Locate the cell with the specified text and output its [X, Y] center coordinate. 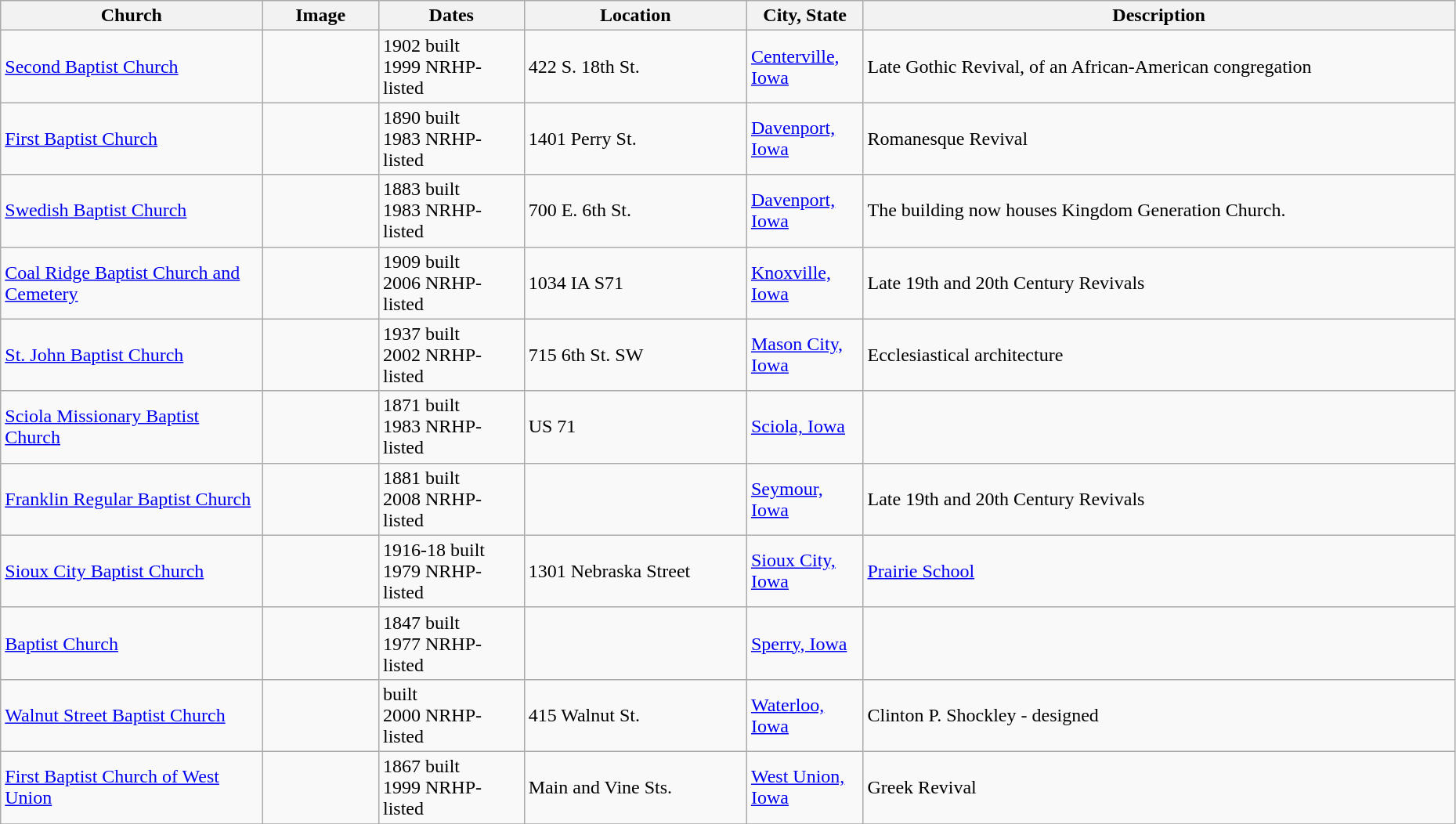
Waterloo, Iowa [805, 715]
The building now houses Kingdom Generation Church. [1159, 211]
Swedish Baptist Church [132, 211]
Sioux City, Iowa [805, 571]
Romanesque Revival [1159, 139]
Clinton P. Shockley - designed [1159, 715]
Ecclesiastical architecture [1159, 355]
Late Gothic Revival, of an African-American congregation [1159, 67]
1301 Nebraska Street [635, 571]
Greek Revival [1159, 787]
St. John Baptist Church [132, 355]
First Baptist Church [132, 139]
Walnut Street Baptist Church [132, 715]
Baptist Church [132, 643]
1916-18 built1979 NRHP-listed [451, 571]
1034 IA S71 [635, 283]
West Union, Iowa [805, 787]
Location [635, 16]
1847 built1977 NRHP-listed [451, 643]
Description [1159, 16]
715 6th St. SW [635, 355]
415 Walnut St. [635, 715]
Sciola Missionary Baptist Church [132, 427]
1867 built1999 NRHP-listed [451, 787]
1871 built1983 NRHP-listed [451, 427]
Main and Vine Sts. [635, 787]
700 E. 6th St. [635, 211]
Church [132, 16]
Franklin Regular Baptist Church [132, 499]
1909 built2006 NRHP-listed [451, 283]
Centerville, Iowa [805, 67]
Mason City, Iowa [805, 355]
1937 built2002 NRHP-listed [451, 355]
Sioux City Baptist Church [132, 571]
Seymour, Iowa [805, 499]
Sciola, Iowa [805, 427]
422 S. 18th St. [635, 67]
US 71 [635, 427]
1902 built1999 NRHP-listed [451, 67]
1890 built1983 NRHP-listed [451, 139]
built2000 NRHP-listed [451, 715]
Coal Ridge Baptist Church and Cemetery [132, 283]
Dates [451, 16]
Sperry, Iowa [805, 643]
Second Baptist Church [132, 67]
Knoxville, Iowa [805, 283]
City, State [805, 16]
First Baptist Church of West Union [132, 787]
Prairie School [1159, 571]
1881 built2008 NRHP-listed [451, 499]
1883 built 1983 NRHP-listed [451, 211]
Image [321, 16]
1401 Perry St. [635, 139]
